Provide the [x, y] coordinate of the cell's center where the given text is located.  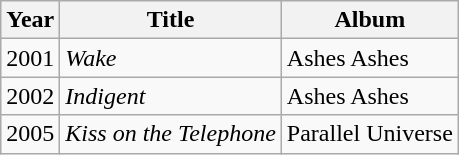
Kiss on the Telephone [171, 134]
Album [370, 20]
Wake [171, 58]
Indigent [171, 96]
2002 [30, 96]
Parallel Universe [370, 134]
2005 [30, 134]
Title [171, 20]
2001 [30, 58]
Year [30, 20]
